Search for the cell housing the specified text and yield its [x, y] center coordinate. 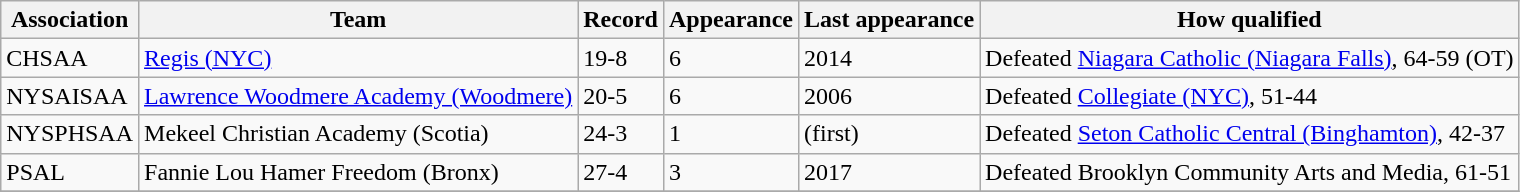
Appearance [730, 20]
19-8 [621, 58]
Record [621, 20]
Team [358, 20]
(first) [890, 134]
Regis (NYC) [358, 58]
NYSAISAA [70, 96]
CHSAA [70, 58]
Defeated Seton Catholic Central (Binghamton), 42-37 [1250, 134]
24-3 [621, 134]
27-4 [621, 172]
Lawrence Woodmere Academy (Woodmere) [358, 96]
2014 [890, 58]
Fannie Lou Hamer Freedom (Bronx) [358, 172]
NYSPHSAA [70, 134]
Defeated Collegiate (NYC), 51-44 [1250, 96]
Defeated Niagara Catholic (Niagara Falls), 64-59 (OT) [1250, 58]
How qualified [1250, 20]
2017 [890, 172]
PSAL [70, 172]
1 [730, 134]
2006 [890, 96]
Last appearance [890, 20]
3 [730, 172]
Defeated Brooklyn Community Arts and Media, 61-51 [1250, 172]
Mekeel Christian Academy (Scotia) [358, 134]
20-5 [621, 96]
Association [70, 20]
